Locate the cell with the specified text and output its [x, y] center coordinate. 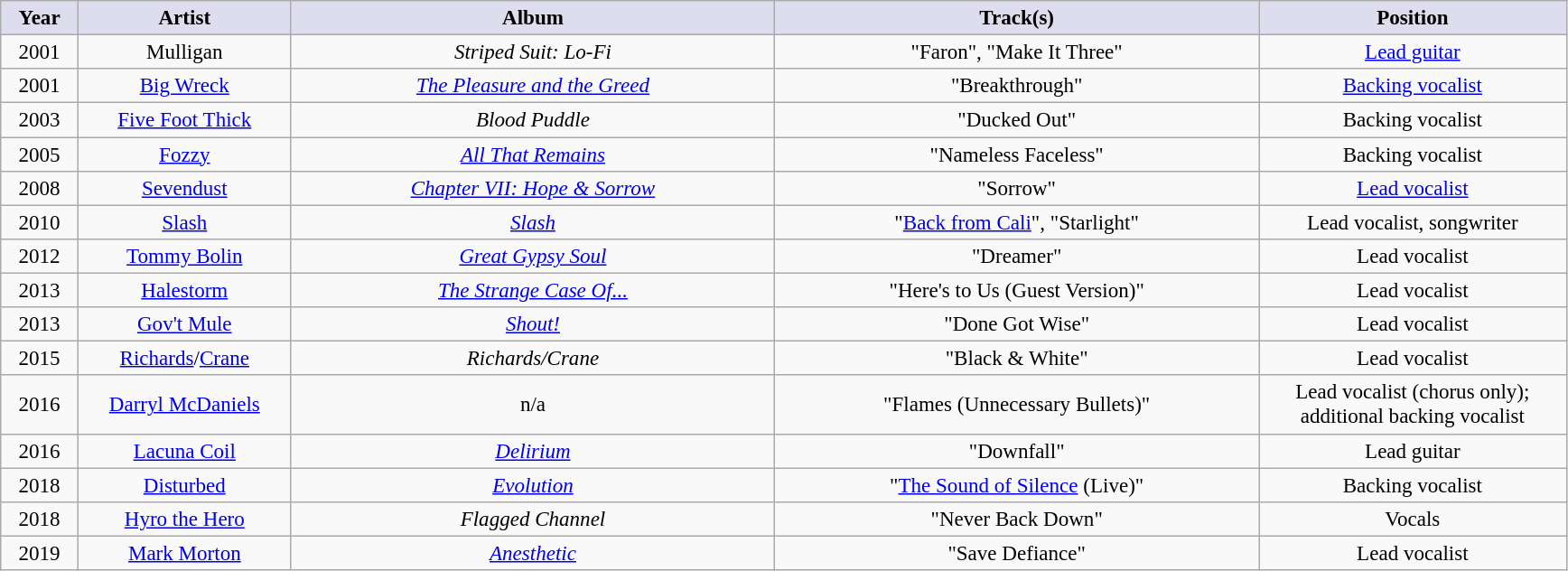
The Pleasure and the Greed [533, 86]
"The Sound of Silence (Live)" [1017, 485]
Striped Suit: Lo-Fi [533, 51]
Album [533, 18]
"Done Got Wise" [1017, 324]
Mulligan [184, 51]
Year [40, 18]
Fozzy [184, 154]
Artist [184, 18]
"Black & White" [1017, 359]
2012 [40, 257]
"Dreamer" [1017, 257]
"Flames (Unnecessary Bullets)" [1017, 405]
Position [1413, 18]
"Nameless Faceless" [1017, 154]
"Ducked Out" [1017, 120]
Five Foot Thick [184, 120]
2015 [40, 359]
"Never Back Down" [1017, 519]
Darryl McDaniels [184, 405]
Flagged Channel [533, 519]
Lead vocalist (chorus only); additional backing vocalist [1413, 405]
Hyro the Hero [184, 519]
"Downfall" [1017, 451]
Mark Morton [184, 553]
Blood Puddle [533, 120]
2008 [40, 188]
2019 [40, 553]
"Sorrow" [1017, 188]
All That Remains [533, 154]
The Strange Case Of... [533, 290]
"Breakthrough" [1017, 86]
Disturbed [184, 485]
Lacuna Coil [184, 451]
Vocals [1413, 519]
Big Wreck [184, 86]
Delirium [533, 451]
Gov't Mule [184, 324]
n/a [533, 405]
Tommy Bolin [184, 257]
Anesthetic [533, 553]
Evolution [533, 485]
"Save Defiance" [1017, 553]
2010 [40, 222]
Great Gypsy Soul [533, 257]
2003 [40, 120]
Sevendust [184, 188]
Chapter VII: Hope & Sorrow [533, 188]
"Faron", "Make It Three" [1017, 51]
"Here's to Us (Guest Version)" [1017, 290]
Halestorm [184, 290]
Shout! [533, 324]
2005 [40, 154]
Track(s) [1017, 18]
Lead vocalist, songwriter [1413, 222]
"Back from Cali", "Starlight" [1017, 222]
